Find where the given text appears and provide that cell's center as (x, y) coordinate. 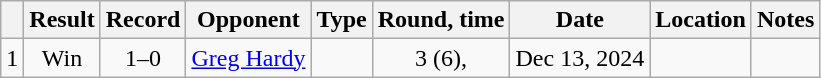
1–0 (143, 58)
Type (342, 20)
Greg Hardy (248, 58)
3 (6), (441, 58)
Result (62, 20)
Date (580, 20)
Win (62, 58)
Record (143, 20)
1 (12, 58)
Opponent (248, 20)
Dec 13, 2024 (580, 58)
Notes (785, 20)
Round, time (441, 20)
Location (701, 20)
